Identify which cell holds the provided text, then report its [x, y] central coordinate. 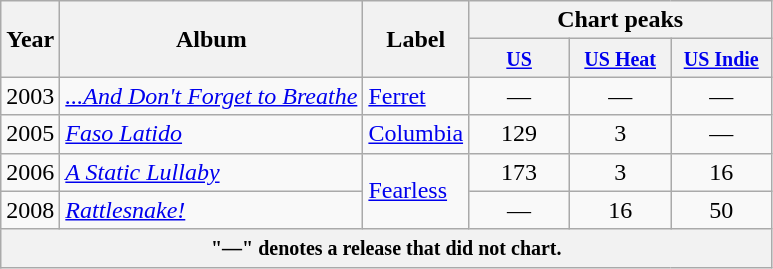
Year [30, 39]
A Static Lullaby [212, 172]
...And Don't Forget to Breathe [212, 96]
50 [722, 210]
2006 [30, 172]
Chart peaks [620, 20]
129 [520, 134]
173 [520, 172]
US [520, 58]
Rattlesnake! [212, 210]
Label [416, 39]
Faso Latido [212, 134]
US Indie [722, 58]
Album [212, 39]
Fearless [416, 191]
2003 [30, 96]
Columbia [416, 134]
Ferret [416, 96]
"—" denotes a release that did not chart. [386, 248]
US Heat [620, 58]
2008 [30, 210]
2005 [30, 134]
